Output the (x, y) coordinate of the center of the cell containing the given text.  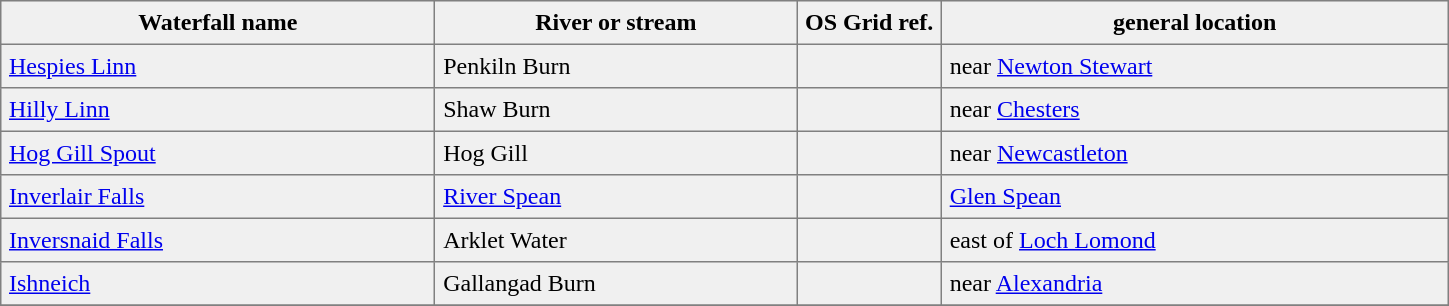
Inverlair Falls (218, 197)
Inversnaid Falls (218, 240)
Arklet Water (616, 240)
near Newcastleton (1194, 153)
River Spean (616, 197)
Hilly Linn (218, 110)
Hespies Linn (218, 66)
east of Loch Lomond (1194, 240)
OS Grid ref. (870, 23)
Hog Gill (616, 153)
near Chesters (1194, 110)
near Newton Stewart (1194, 66)
Glen Spean (1194, 197)
Hog Gill Spout (218, 153)
Gallangad Burn (616, 284)
general location (1194, 23)
Waterfall name (218, 23)
Ishneich (218, 284)
River or stream (616, 23)
near Alexandria (1194, 284)
Shaw Burn (616, 110)
Penkiln Burn (616, 66)
